Capture the cell that displays the provided text and extract its [X, Y] central coordinate. 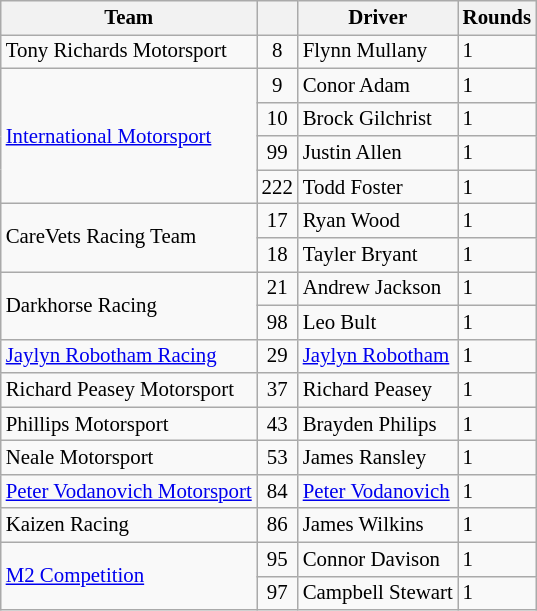
97 [278, 593]
84 [278, 491]
Justin Allen [378, 153]
37 [278, 390]
Leo Bult [378, 322]
CareVets Racing Team [129, 238]
29 [278, 356]
17 [278, 221]
21 [278, 288]
10 [278, 119]
Rounds [497, 18]
Todd Foster [378, 187]
8 [278, 51]
Peter Vodanovich Motorsport [129, 491]
Connor Davison [378, 559]
Jaylyn Robotham [378, 356]
9 [278, 85]
M2 Competition [129, 576]
Andrew Jackson [378, 288]
International Motorsport [129, 136]
Campbell Stewart [378, 593]
Brock Gilchrist [378, 119]
Ryan Wood [378, 221]
James Wilkins [378, 525]
James Ransley [378, 458]
Tayler Bryant [378, 255]
Driver [378, 18]
Conor Adam [378, 85]
43 [278, 424]
Darkhorse Racing [129, 305]
95 [278, 559]
53 [278, 458]
Team [129, 18]
Kaizen Racing [129, 525]
86 [278, 525]
99 [278, 153]
Jaylyn Robotham Racing [129, 356]
Richard Peasey Motorsport [129, 390]
Phillips Motorsport [129, 424]
18 [278, 255]
Brayden Philips [378, 424]
Peter Vodanovich [378, 491]
Richard Peasey [378, 390]
98 [278, 322]
222 [278, 187]
Tony Richards Motorsport [129, 51]
Flynn Mullany [378, 51]
Neale Motorsport [129, 458]
